Identify which cell holds the provided text, then report its [x, y] central coordinate. 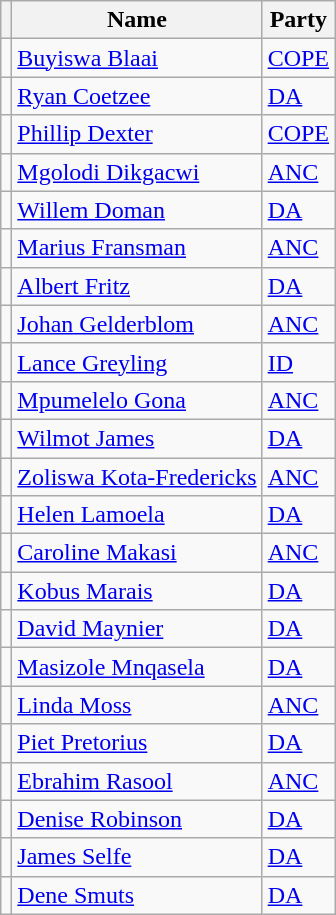
Name [137, 20]
James Selfe [137, 857]
Piet Pretorius [137, 743]
Kobus Marais [137, 591]
Mgolodi Dikgacwi [137, 172]
Masizole Mnqasela [137, 667]
Party [298, 20]
Buyiswa Blaai [137, 58]
Johan Gelderblom [137, 324]
Ebrahim Rasool [137, 781]
Marius Fransman [137, 248]
ID [298, 362]
David Maynier [137, 629]
Albert Fritz [137, 286]
Phillip Dexter [137, 134]
Wilmot James [137, 438]
Ryan Coetzee [137, 96]
Willem Doman [137, 210]
Dene Smuts [137, 895]
Linda Moss [137, 705]
Denise Robinson [137, 819]
Caroline Makasi [137, 553]
Helen Lamoela [137, 515]
Mpumelelo Gona [137, 400]
Zoliswa Kota-Fredericks [137, 477]
Lance Greyling [137, 362]
